Detect which cell encompasses the target text, then output its (X, Y) center coordinate. 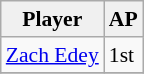
Zach Edey (52, 55)
Player (52, 19)
1st (124, 55)
AP (124, 19)
